From the cell containing the given text, extract its center point as [x, y] coordinate. 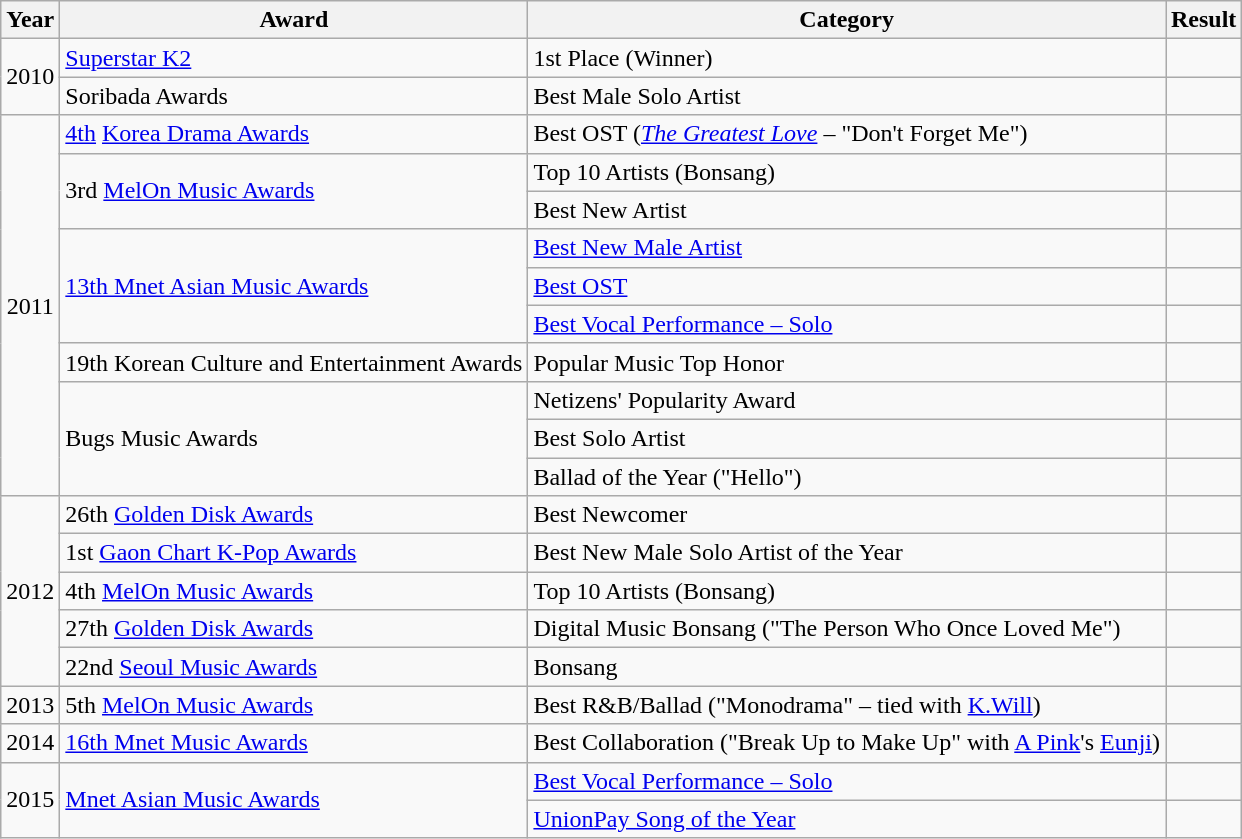
26th Golden Disk Awards [294, 515]
Result [1204, 20]
Best Male Solo Artist [847, 96]
Soribada Awards [294, 96]
2015 [30, 800]
1st Place (Winner) [847, 58]
UnionPay Song of the Year [847, 819]
2010 [30, 77]
22nd Seoul Music Awards [294, 667]
Best R&B/Ballad ("Monodrama" – tied with K.Will) [847, 705]
Best Solo Artist [847, 438]
Bugs Music Awards [294, 438]
Best Collaboration ("Break Up to Make Up" with A Pink's Eunji) [847, 743]
4th Korea Drama Awards [294, 134]
Best New Artist [847, 210]
Superstar K2 [294, 58]
3rd MelOn Music Awards [294, 191]
Year [30, 20]
Best New Male Solo Artist of the Year [847, 553]
5th MelOn Music Awards [294, 705]
Best Newcomer [847, 515]
Netizens' Popularity Award [847, 400]
2013 [30, 705]
Best OST (The Greatest Love – "Don't Forget Me") [847, 134]
Best New Male Artist [847, 248]
Best OST [847, 286]
Award [294, 20]
Popular Music Top Honor [847, 362]
1st Gaon Chart K-Pop Awards [294, 553]
2011 [30, 306]
Bonsang [847, 667]
16th Mnet Music Awards [294, 743]
19th Korean Culture and Entertainment Awards [294, 362]
Ballad of the Year ("Hello") [847, 477]
4th MelOn Music Awards [294, 591]
Mnet Asian Music Awards [294, 800]
2012 [30, 591]
Digital Music Bonsang ("The Person Who Once Loved Me") [847, 629]
27th Golden Disk Awards [294, 629]
13th Mnet Asian Music Awards [294, 286]
2014 [30, 743]
Category [847, 20]
